Capture the cell that displays the provided text and extract its (x, y) central coordinate. 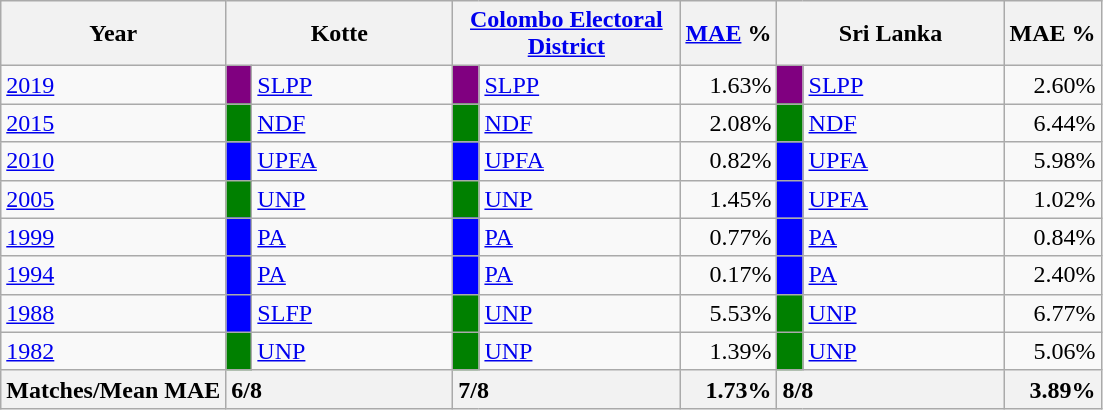
2.08% (728, 123)
5.53% (728, 313)
1982 (114, 351)
Matches/Mean MAE (114, 389)
8/8 (890, 389)
Colombo Electoral District (566, 34)
2015 (114, 123)
Kotte (340, 34)
Sri Lanka (890, 34)
5.06% (1052, 351)
0.77% (728, 237)
0.82% (728, 161)
6/8 (340, 389)
7/8 (566, 389)
Year (114, 34)
6.44% (1052, 123)
0.17% (728, 275)
2005 (114, 199)
1999 (114, 237)
1.02% (1052, 199)
2010 (114, 161)
1.63% (728, 85)
1.45% (728, 199)
1.39% (728, 351)
2019 (114, 85)
2.40% (1052, 275)
6.77% (1052, 313)
SLFP (352, 313)
0.84% (1052, 237)
5.98% (1052, 161)
3.89% (1052, 389)
1.73% (728, 389)
1988 (114, 313)
2.60% (1052, 85)
1994 (114, 275)
